Return the [x, y] coordinate for the center point of the cell that contains the specified text.  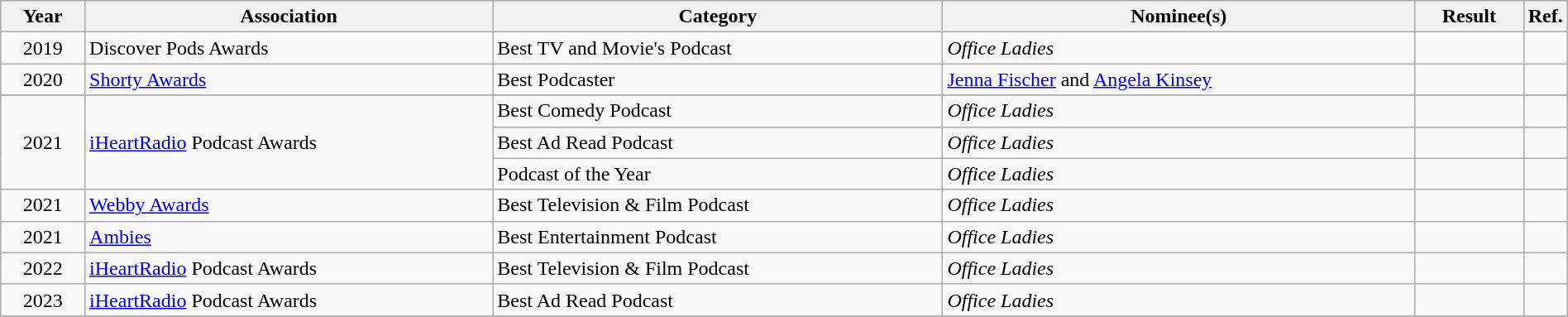
Association [289, 17]
Ref. [1545, 17]
Jenna Fischer and Angela Kinsey [1179, 79]
Shorty Awards [289, 79]
2023 [43, 300]
Category [718, 17]
Webby Awards [289, 205]
Ambies [289, 237]
Best Podcaster [718, 79]
2019 [43, 48]
Nominee(s) [1179, 17]
Podcast of the Year [718, 174]
2020 [43, 79]
Best Entertainment Podcast [718, 237]
Result [1469, 17]
Discover Pods Awards [289, 48]
Best TV and Movie's Podcast [718, 48]
Best Comedy Podcast [718, 111]
Year [43, 17]
2022 [43, 268]
